Locate the cell with the specified text and output its [X, Y] center coordinate. 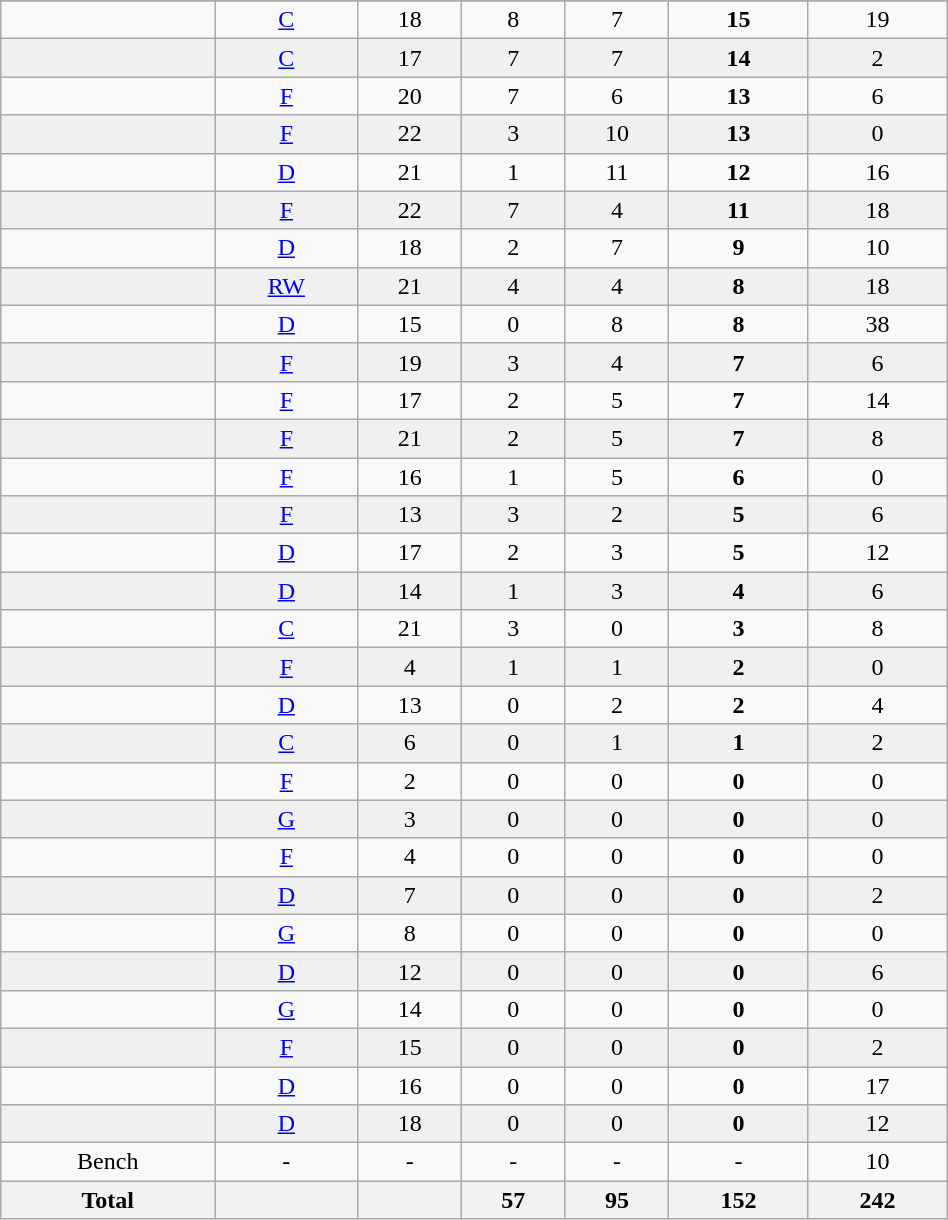
242 [878, 1200]
38 [878, 324]
Total [108, 1200]
152 [738, 1200]
9 [738, 248]
RW [286, 286]
57 [514, 1200]
95 [617, 1200]
Bench [108, 1162]
20 [410, 96]
